Output the [X, Y] coordinate of the center of the cell containing the given text.  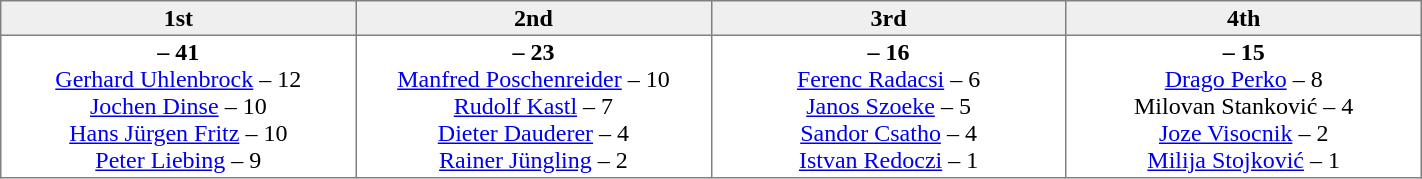
4th [1244, 18]
– 16Ferenc Radacsi – 6Janos Szoeke – 5Sandor Csatho – 4Istvan Redoczi – 1 [888, 106]
3rd [888, 18]
– 23Manfred Poschenreider – 10Rudolf Kastl – 7Dieter Dauderer – 4Rainer Jüngling – 2 [534, 106]
2nd [534, 18]
– 15Drago Perko – 8Milovan Stanković – 4Joze Visocnik – 2Milija Stojković – 1 [1244, 106]
1st [178, 18]
– 41Gerhard Uhlenbrock – 12Jochen Dinse – 10Hans Jürgen Fritz – 10Peter Liebing – 9 [178, 106]
